Return the [X, Y] coordinate for the center point of the cell that contains the specified text.  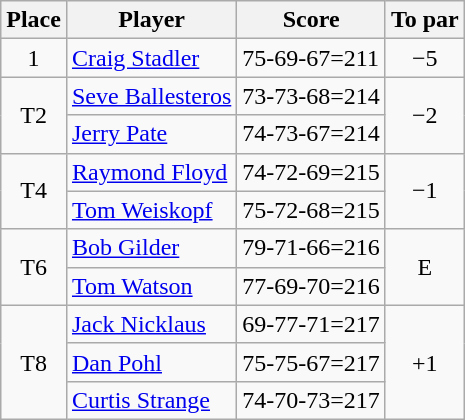
74-70-73=217 [312, 400]
−2 [424, 115]
Bob Gilder [151, 248]
Craig Stadler [151, 58]
Score [312, 20]
E [424, 267]
Player [151, 20]
To par [424, 20]
+1 [424, 362]
74-73-67=214 [312, 134]
77-69-70=216 [312, 286]
79-71-66=216 [312, 248]
T6 [34, 267]
Raymond Floyd [151, 172]
69-77-71=217 [312, 324]
75-75-67=217 [312, 362]
T4 [34, 191]
T2 [34, 115]
Place [34, 20]
−5 [424, 58]
−1 [424, 191]
Curtis Strange [151, 400]
Tom Watson [151, 286]
Jerry Pate [151, 134]
75-72-68=215 [312, 210]
1 [34, 58]
75-69-67=211 [312, 58]
T8 [34, 362]
73-73-68=214 [312, 96]
Seve Ballesteros [151, 96]
Tom Weiskopf [151, 210]
Jack Nicklaus [151, 324]
Dan Pohl [151, 362]
74-72-69=215 [312, 172]
